Search for the cell housing the specified text and yield its [x, y] center coordinate. 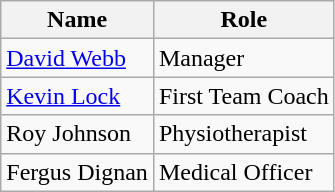
Manager [244, 58]
Kevin Lock [78, 96]
Role [244, 20]
Fergus Dignan [78, 172]
Physiotherapist [244, 134]
David Webb [78, 58]
First Team Coach [244, 96]
Roy Johnson [78, 134]
Name [78, 20]
Medical Officer [244, 172]
